Determine the [x, y] coordinate at the center of the cell enclosing the given text.  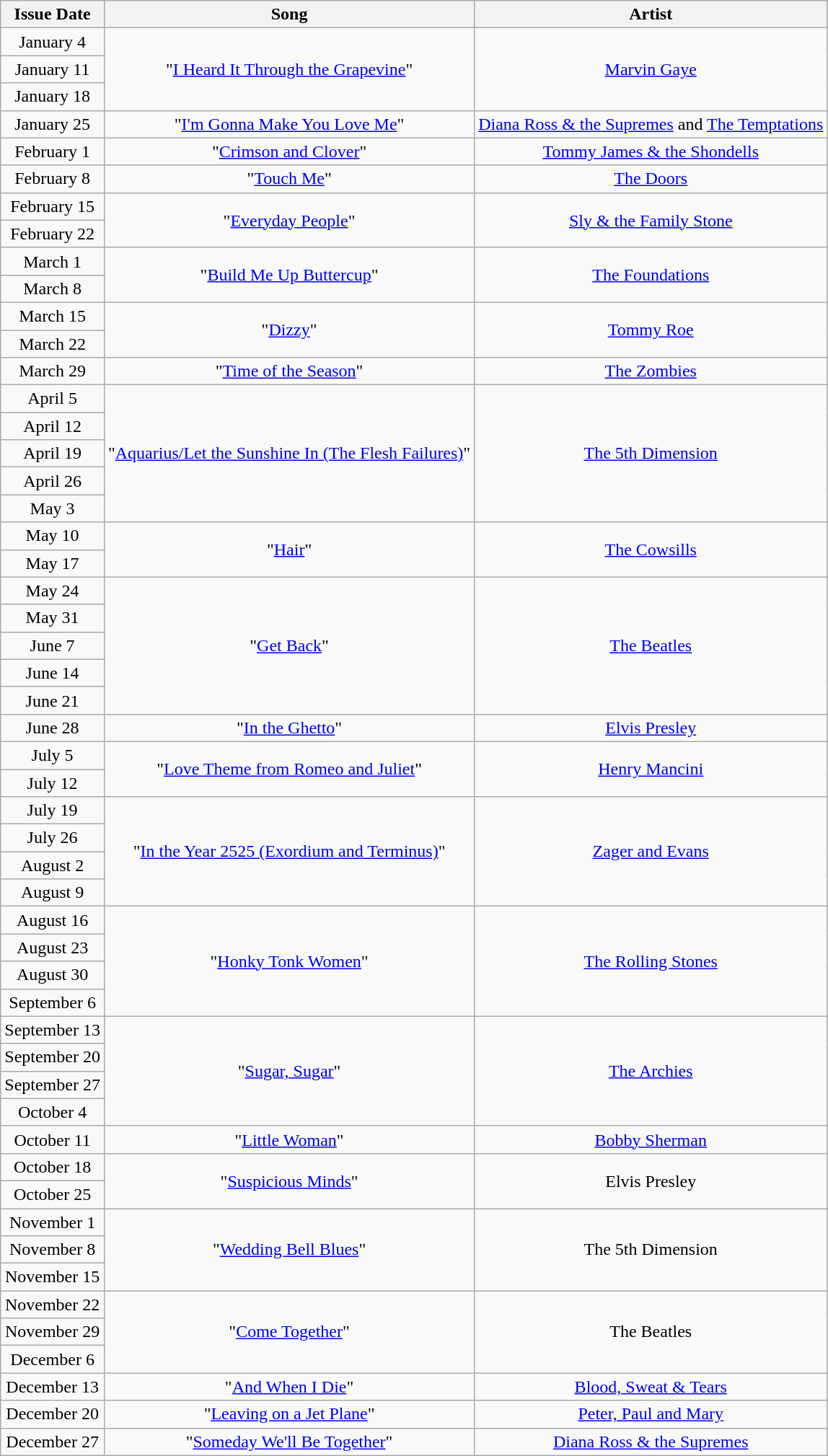
May 31 [53, 618]
November 1 [53, 1222]
May 17 [53, 563]
"Leaving on a Jet Plane" [289, 1414]
"In the Ghetto" [289, 728]
The Foundations [651, 275]
June 7 [53, 645]
September 27 [53, 1085]
June 21 [53, 700]
July 12 [53, 782]
September 13 [53, 1030]
Henry Mancini [651, 769]
"Someday We'll Be Together" [289, 1442]
October 25 [53, 1194]
"And When I Die" [289, 1387]
Tommy Roe [651, 330]
November 22 [53, 1305]
The Cowsills [651, 550]
Marvin Gaye [651, 69]
"Get Back" [289, 645]
"Time of the Season" [289, 371]
"Honky Tonk Women" [289, 961]
"Crimson and Clover" [289, 151]
"Sugar, Sugar" [289, 1071]
Zager and Evans [651, 852]
December 20 [53, 1414]
June 28 [53, 728]
Peter, Paul and Mary [651, 1414]
March 15 [53, 316]
March 8 [53, 288]
August 30 [53, 975]
"Come Together" [289, 1332]
March 29 [53, 371]
April 26 [53, 481]
March 1 [53, 261]
January 11 [53, 69]
Blood, Sweat & Tears [651, 1387]
The Doors [651, 179]
"Love Theme from Romeo and Juliet" [289, 769]
November 8 [53, 1250]
May 10 [53, 536]
"Everyday People" [289, 220]
May 24 [53, 591]
July 19 [53, 811]
July 5 [53, 755]
October 18 [53, 1167]
June 14 [53, 673]
January 18 [53, 97]
Artist [651, 14]
February 1 [53, 151]
The Archies [651, 1071]
August 2 [53, 865]
"Hair" [289, 550]
January 4 [53, 42]
January 25 [53, 124]
The Rolling Stones [651, 961]
"Build Me Up Buttercup" [289, 275]
February 15 [53, 206]
July 26 [53, 838]
April 5 [53, 399]
Bobby Sherman [651, 1139]
Song [289, 14]
"Dizzy" [289, 330]
"I Heard It Through the Grapevine" [289, 69]
Diana Ross & the Supremes and The Temptations [651, 124]
February 8 [53, 179]
September 6 [53, 1002]
Tommy James & the Shondells [651, 151]
Sly & the Family Stone [651, 220]
October 4 [53, 1112]
Issue Date [53, 14]
December 13 [53, 1387]
November 15 [53, 1277]
December 6 [53, 1359]
"Little Woman" [289, 1139]
October 11 [53, 1139]
The Zombies [651, 371]
April 19 [53, 454]
"Suspicious Minds" [289, 1181]
August 23 [53, 948]
May 3 [53, 508]
Diana Ross & the Supremes [651, 1442]
August 9 [53, 893]
"In the Year 2525 (Exordium and Terminus)" [289, 852]
November 29 [53, 1332]
September 20 [53, 1057]
December 27 [53, 1442]
February 22 [53, 234]
"Touch Me" [289, 179]
"I'm Gonna Make You Love Me" [289, 124]
March 22 [53, 344]
April 12 [53, 426]
August 16 [53, 920]
"Wedding Bell Blues" [289, 1250]
"Aquarius/Let the Sunshine In (The Flesh Failures)" [289, 454]
